Identify which cell holds the provided text, then report its (X, Y) central coordinate. 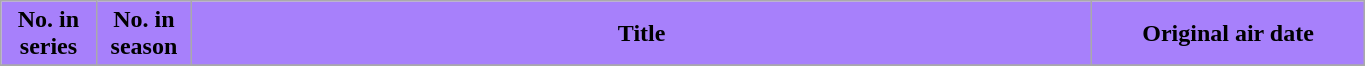
No. inseries (48, 34)
No. inseason (144, 34)
Original air date (1228, 34)
Title (642, 34)
